Capture the cell that displays the provided text and extract its (x, y) central coordinate. 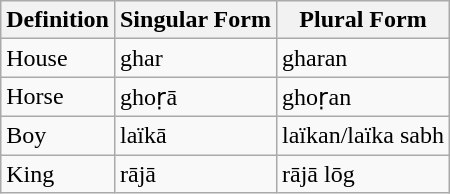
gharan (362, 58)
Boy (58, 135)
Definition (58, 20)
ghoṛan (362, 97)
laïkā (195, 135)
rājā lōg (362, 173)
Singular Form (195, 20)
Horse (58, 97)
rājā (195, 173)
ghoṛā (195, 97)
ghar (195, 58)
laïkan/laïka sabh (362, 135)
House (58, 58)
King (58, 173)
Plural Form (362, 20)
